Detect which cell encompasses the target text, then output its (X, Y) center coordinate. 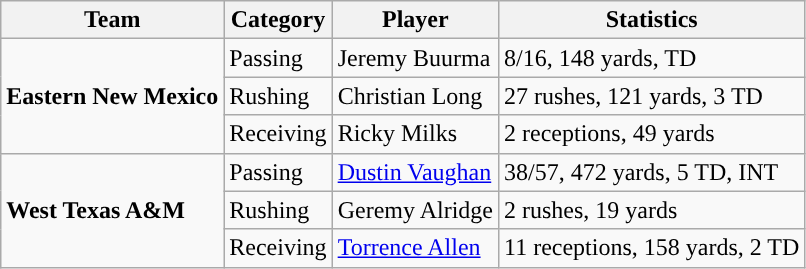
Geremy Alridge (415, 210)
Jeremy Buurma (415, 58)
Christian Long (415, 96)
Dustin Vaughan (415, 172)
27 rushes, 121 yards, 3 TD (651, 96)
West Texas A&M (112, 210)
8/16, 148 yards, TD (651, 58)
Eastern New Mexico (112, 96)
11 receptions, 158 yards, 2 TD (651, 248)
Torrence Allen (415, 248)
Team (112, 20)
Player (415, 20)
Statistics (651, 20)
Ricky Milks (415, 134)
2 rushes, 19 yards (651, 210)
Category (278, 20)
2 receptions, 49 yards (651, 134)
38/57, 472 yards, 5 TD, INT (651, 172)
